Return [X, Y] of the center of cell containing provided text 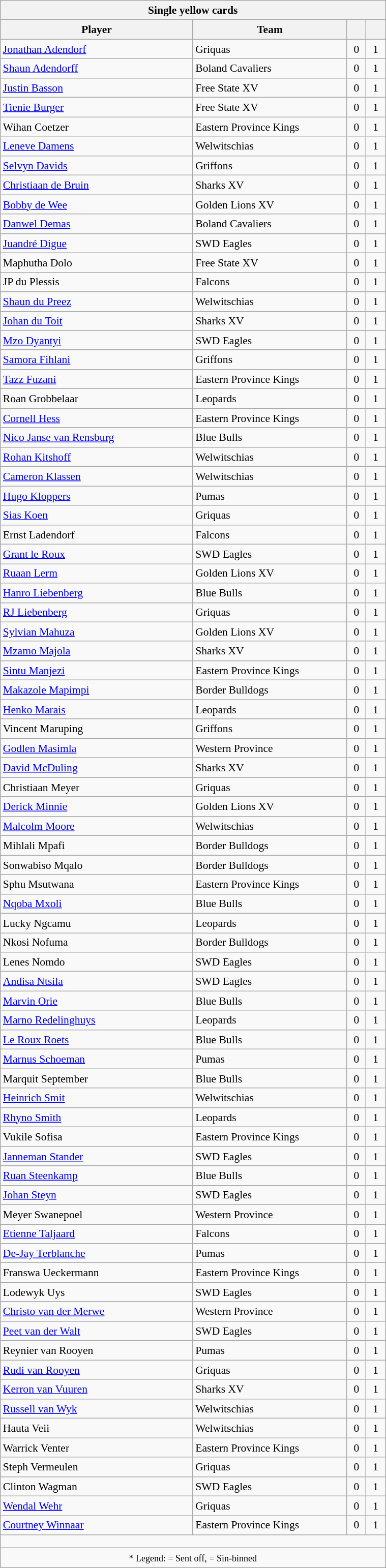
Wihan Coetzer [97, 127]
Nkosi Nofuma [97, 943]
Leneve Damens [97, 146]
Wendal Wehr [97, 1506]
Courtney Winnaar [97, 1525]
Steph Vermeulen [97, 1467]
Jonathan Adendorf [97, 49]
Russell van Wyk [97, 1409]
Team [270, 29]
Ruan Steenkamp [97, 1175]
Godlen Masimla [97, 748]
Rudi van Rooyen [97, 1370]
Clinton Wagman [97, 1487]
Hugo Kloppers [97, 496]
Ruaan Lerm [97, 574]
Single yellow cards [193, 10]
Vincent Maruping [97, 729]
Sonwabiso Mqalo [97, 865]
Sintu Manjezi [97, 671]
Johan Steyn [97, 1195]
Sias Koen [97, 515]
Malcolm Moore [97, 826]
Henko Marais [97, 709]
Selvyn Davids [97, 166]
Nico Janse van Rensburg [97, 438]
De-Jay Terblanche [97, 1253]
Marvin Orie [97, 1001]
Cornell Hess [97, 418]
Sphu Msutwana [97, 884]
Le Roux Roets [97, 1040]
Samora Fihlani [97, 360]
RJ Liebenberg [97, 612]
Etienne Taljaard [97, 1234]
Johan du Toit [97, 321]
Sylvian Mahuza [97, 632]
JP du Plessis [97, 282]
Marnus Schoeman [97, 1059]
Tazz Fuzani [97, 379]
Christo van der Merwe [97, 1312]
Shaun Adendorff [97, 69]
* Legend: = Sent off, = Sin-binned [193, 1558]
Bobby de Wee [97, 204]
Christiaan Meyer [97, 787]
David McDuling [97, 768]
Janneman Stander [97, 1156]
Hauta Veii [97, 1428]
Maphutha Dolo [97, 263]
Ernst Ladendorf [97, 535]
Roan Grobbelaar [97, 399]
Marquit September [97, 1078]
Justin Basson [97, 88]
Peet van der Walt [97, 1331]
Franswa Ueckermann [97, 1273]
Juandré Digue [97, 244]
Tienie Burger [97, 107]
Mihlali Mpafi [97, 846]
Lenes Nomdo [97, 962]
Makazole Mapimpi [97, 690]
Rohan Kitshoff [97, 457]
Lodewyk Uys [97, 1292]
Meyer Swanepoel [97, 1215]
Heinrich Smit [97, 1098]
Marno Redelinghuys [97, 1020]
Kerron van Vuuren [97, 1390]
Mzamo Majola [97, 651]
Warrick Venter [97, 1448]
Mzo Dyantyi [97, 341]
Danwel Demas [97, 224]
Rhyno Smith [97, 1118]
Christiaan de Bruin [97, 185]
Cameron Klassen [97, 476]
Nqoba Mxoli [97, 903]
Derick Minnie [97, 806]
Vukile Sofisa [97, 1137]
Reynier van Rooyen [97, 1350]
Lucky Ngcamu [97, 923]
Grant le Roux [97, 554]
Andisa Ntsila [97, 981]
Shaun du Preez [97, 301]
Player [97, 29]
Hanro Liebenberg [97, 593]
